Provide the (x, y) coordinate of the cell's center where the given text is located.  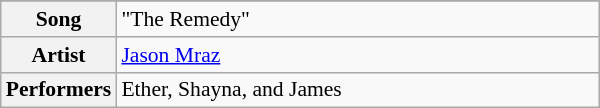
Ether, Shayna, and James (358, 90)
Song (59, 19)
Performers (59, 90)
"The Remedy" (358, 19)
Artist (59, 55)
Jason Mraz (358, 55)
